Find where the given text appears and provide that cell's center as (X, Y) coordinate. 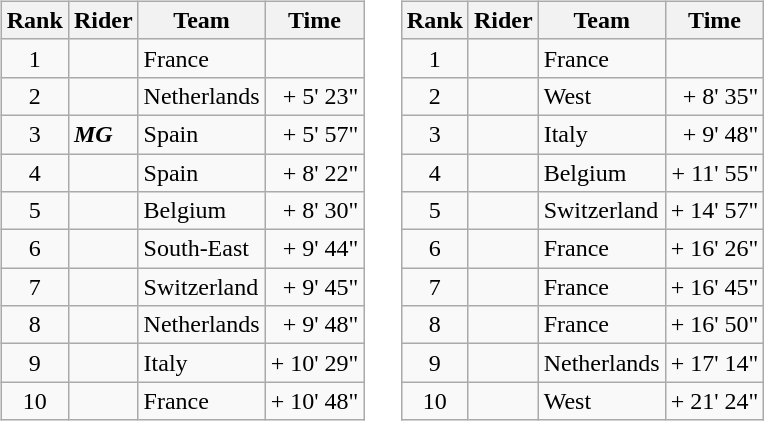
+ 21' 24" (714, 401)
+ 16' 50" (714, 325)
+ 10' 29" (314, 363)
+ 16' 26" (714, 249)
+ 8' 22" (314, 173)
+ 9' 45" (314, 287)
+ 8' 30" (314, 211)
+ 14' 57" (714, 211)
+ 5' 23" (314, 96)
+ 5' 57" (314, 134)
+ 16' 45" (714, 287)
+ 11' 55" (714, 173)
+ 8' 35" (714, 96)
+ 9' 44" (314, 249)
+ 10' 48" (314, 401)
MG (103, 134)
South-East (202, 249)
+ 17' 14" (714, 363)
